Output the (x, y) coordinate of the center of the cell containing the given text.  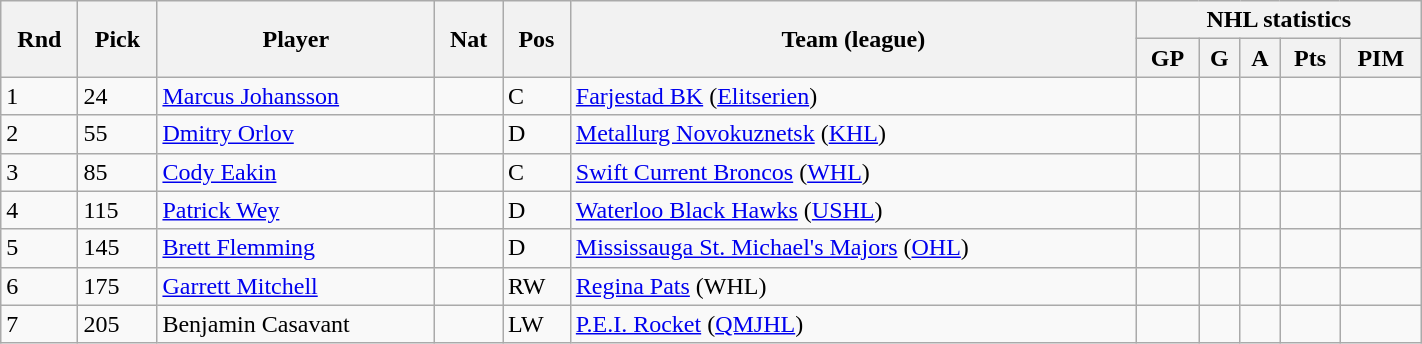
Pos (537, 39)
3 (40, 172)
Rnd (40, 39)
2 (40, 134)
Farjestad BK (Elitserien) (853, 96)
Player (296, 39)
GP (1167, 58)
Brett Flemming (296, 248)
Nat (469, 39)
G (1219, 58)
85 (118, 172)
Swift Current Broncos (WHL) (853, 172)
Marcus Johansson (296, 96)
RW (537, 286)
Metallurg Novokuznetsk (KHL) (853, 134)
Dmitry Orlov (296, 134)
Garrett Mitchell (296, 286)
Pick (118, 39)
55 (118, 134)
Team (league) (853, 39)
Regina Pats (WHL) (853, 286)
Pts (1310, 58)
Cody Eakin (296, 172)
PIM (1380, 58)
A (1260, 58)
1 (40, 96)
Benjamin Casavant (296, 324)
NHL statistics (1278, 20)
Waterloo Black Hawks (USHL) (853, 210)
175 (118, 286)
6 (40, 286)
24 (118, 96)
205 (118, 324)
P.E.I. Rocket (QMJHL) (853, 324)
Mississauga St. Michael's Majors (OHL) (853, 248)
4 (40, 210)
5 (40, 248)
115 (118, 210)
LW (537, 324)
7 (40, 324)
145 (118, 248)
Patrick Wey (296, 210)
